Search for the cell housing the specified text and yield its [x, y] center coordinate. 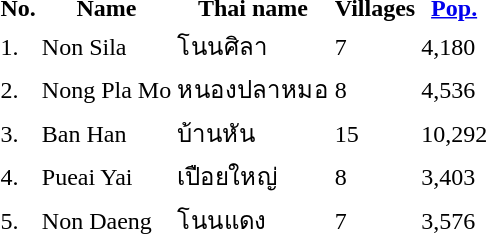
7 [374, 46]
Nong Pla Mo [106, 90]
บ้านหัน [253, 133]
15 [374, 133]
หนองปลาหมอ [253, 90]
โนนศิลา [253, 46]
Pueai Yai [106, 176]
เปือยใหญ่ [253, 176]
Non Sila [106, 46]
Ban Han [106, 133]
